Provide the [X, Y] coordinate of the cell's center where the given text is located.  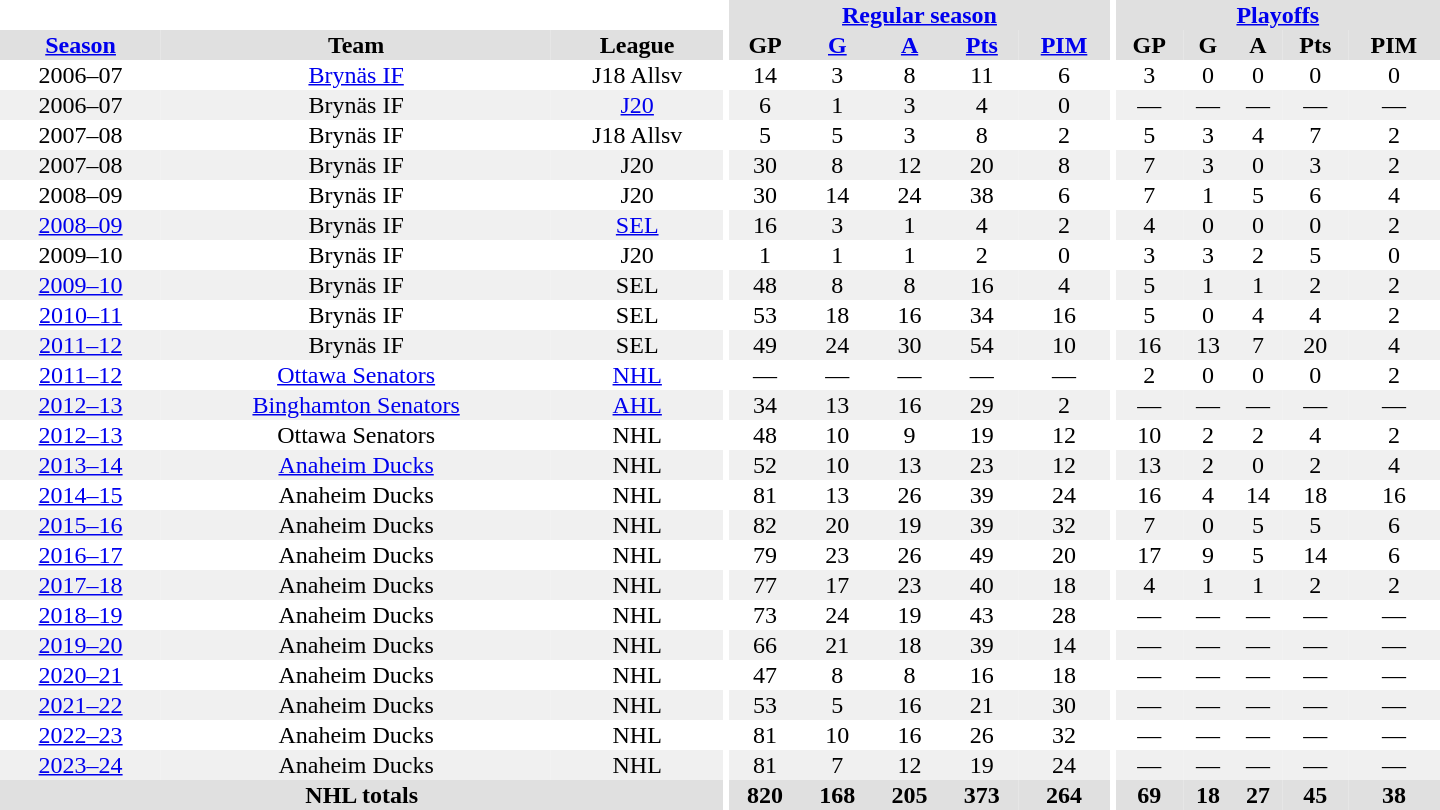
2021–22 [80, 705]
43 [982, 615]
54 [982, 345]
2019–20 [80, 645]
66 [765, 645]
373 [982, 795]
Season [80, 45]
29 [982, 405]
168 [837, 795]
79 [765, 555]
264 [1064, 795]
45 [1316, 795]
27 [1258, 795]
2023–24 [80, 765]
NHL totals [362, 795]
2015–16 [80, 525]
82 [765, 525]
Team [356, 45]
2014–15 [80, 495]
2018–19 [80, 615]
820 [765, 795]
AHL [637, 405]
Regular season [920, 15]
2010–11 [80, 315]
2017–18 [80, 585]
40 [982, 585]
Binghamton Senators [356, 405]
2022–23 [80, 735]
2020–21 [80, 675]
52 [765, 465]
73 [765, 615]
205 [909, 795]
Playoffs [1278, 15]
77 [765, 585]
28 [1064, 615]
47 [765, 675]
11 [982, 75]
2016–17 [80, 555]
League [637, 45]
2013–14 [80, 465]
69 [1150, 795]
